Provide the [X, Y] coordinate of the cell's center where the given text is located.  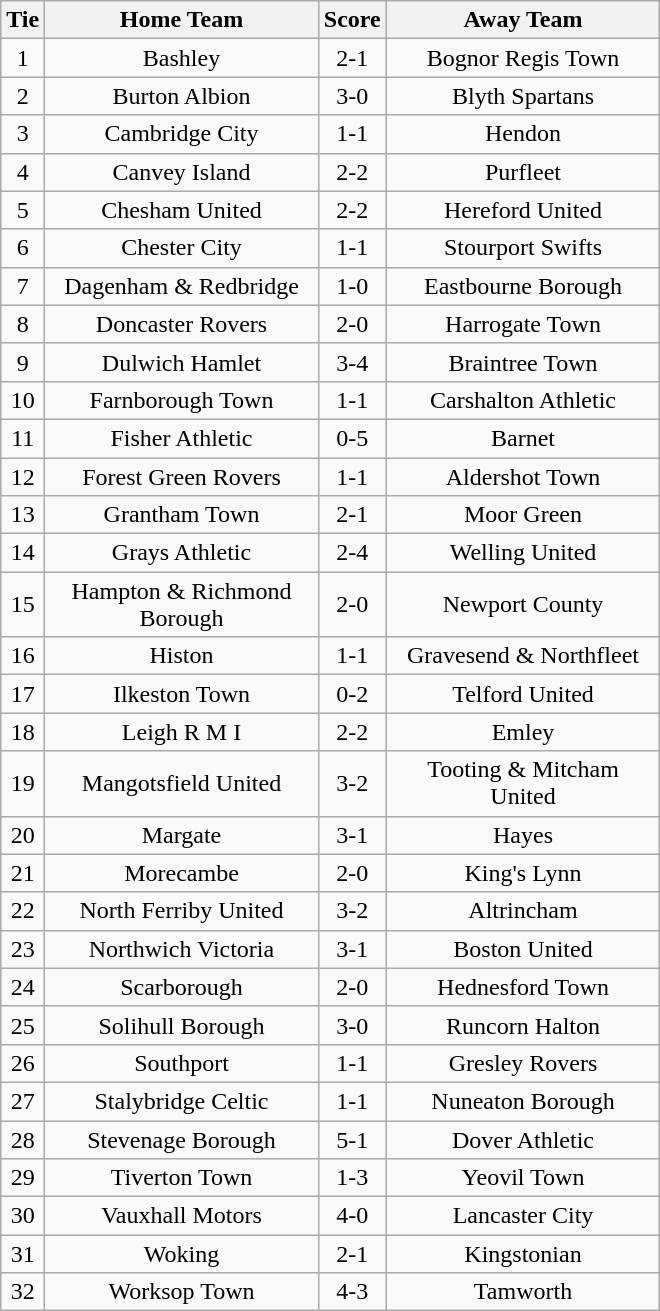
13 [23, 515]
Yeovil Town [523, 1178]
6 [23, 248]
2 [23, 96]
Chester City [182, 248]
Tie [23, 20]
Stevenage Borough [182, 1139]
28 [23, 1139]
Margate [182, 835]
Bashley [182, 58]
22 [23, 911]
Solihull Borough [182, 1025]
Histon [182, 656]
Stalybridge Celtic [182, 1101]
Carshalton Athletic [523, 400]
15 [23, 604]
Barnet [523, 438]
Runcorn Halton [523, 1025]
Score [352, 20]
5 [23, 210]
Home Team [182, 20]
Gresley Rovers [523, 1063]
4-3 [352, 1292]
Dagenham & Redbridge [182, 286]
14 [23, 553]
9 [23, 362]
Tiverton Town [182, 1178]
Nuneaton Borough [523, 1101]
Altrincham [523, 911]
1 [23, 58]
29 [23, 1178]
10 [23, 400]
Hendon [523, 134]
Moor Green [523, 515]
Tooting & Mitcham United [523, 784]
8 [23, 324]
4 [23, 172]
12 [23, 477]
Fisher Athletic [182, 438]
Eastbourne Borough [523, 286]
Doncaster Rovers [182, 324]
25 [23, 1025]
Lancaster City [523, 1216]
Northwich Victoria [182, 949]
Hereford United [523, 210]
Worksop Town [182, 1292]
7 [23, 286]
17 [23, 694]
Southport [182, 1063]
Blyth Spartans [523, 96]
Grantham Town [182, 515]
Aldershot Town [523, 477]
Hednesford Town [523, 987]
Mangotsfield United [182, 784]
Harrogate Town [523, 324]
Chesham United [182, 210]
1-0 [352, 286]
24 [23, 987]
Stourport Swifts [523, 248]
Canvey Island [182, 172]
0-2 [352, 694]
Newport County [523, 604]
3 [23, 134]
5-1 [352, 1139]
King's Lynn [523, 873]
31 [23, 1254]
Scarborough [182, 987]
2-4 [352, 553]
Cambridge City [182, 134]
3-4 [352, 362]
Emley [523, 732]
19 [23, 784]
30 [23, 1216]
North Ferriby United [182, 911]
Telford United [523, 694]
23 [23, 949]
Hampton & Richmond Borough [182, 604]
Vauxhall Motors [182, 1216]
Gravesend & Northfleet [523, 656]
Welling United [523, 553]
Dover Athletic [523, 1139]
32 [23, 1292]
Boston United [523, 949]
1-3 [352, 1178]
Farnborough Town [182, 400]
Braintree Town [523, 362]
Dulwich Hamlet [182, 362]
21 [23, 873]
0-5 [352, 438]
27 [23, 1101]
Burton Albion [182, 96]
16 [23, 656]
Hayes [523, 835]
26 [23, 1063]
Forest Green Rovers [182, 477]
Grays Athletic [182, 553]
Kingstonian [523, 1254]
11 [23, 438]
Bognor Regis Town [523, 58]
Away Team [523, 20]
Woking [182, 1254]
Tamworth [523, 1292]
Morecambe [182, 873]
4-0 [352, 1216]
Purfleet [523, 172]
18 [23, 732]
20 [23, 835]
Ilkeston Town [182, 694]
Leigh R M I [182, 732]
